Capture the cell that displays the provided text and extract its [x, y] central coordinate. 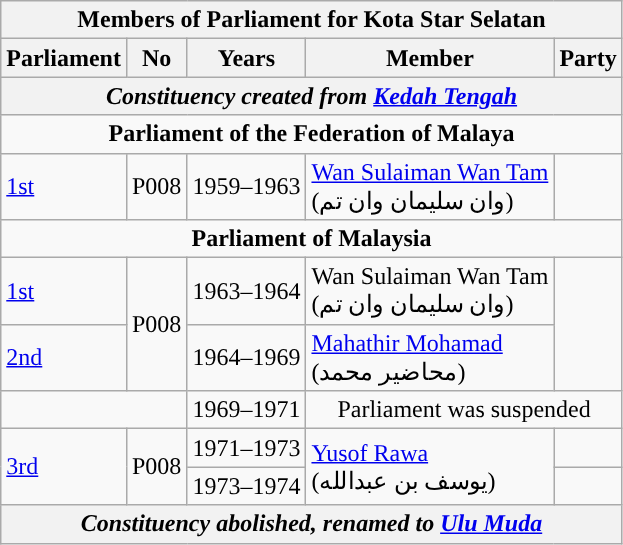
Parliament of Malaysia [312, 239]
2nd [64, 358]
Constituency created from Kedah Tengah [312, 96]
Member [430, 58]
1963–1964 [246, 292]
1971–1973 [246, 448]
Parliament of the Federation of Malaya [312, 134]
Mahathir Mohamad (محاضير محمد) [430, 358]
1969–1971 [246, 410]
Parliament [64, 58]
Yusof Rawa (يوسف بن عبدالله) [430, 467]
1973–1974 [246, 486]
No [156, 58]
Parliament was suspended [464, 410]
Party [588, 58]
3rd [64, 467]
1964–1969 [246, 358]
1959–1963 [246, 186]
Years [246, 58]
Members of Parliament for Kota Star Selatan [312, 20]
Constituency abolished, renamed to Ulu Muda [312, 524]
